Provide the (x, y) coordinate of the cell's center where the given text is located.  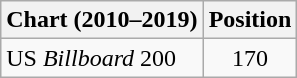
Chart (2010–2019) (102, 20)
US Billboard 200 (102, 58)
170 (250, 58)
Position (250, 20)
